Provide the [X, Y] coordinate of the cell's center where the given text is located.  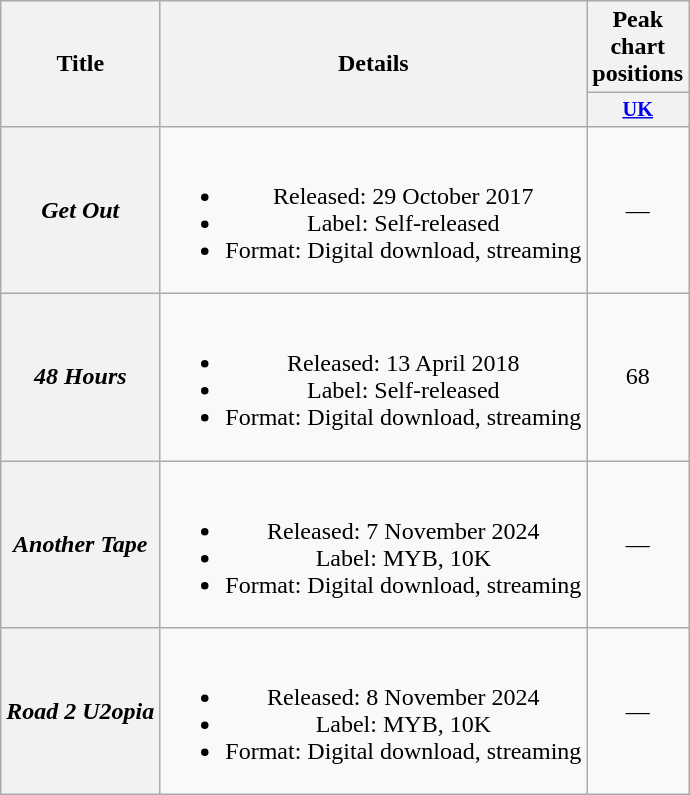
Released: 29 October 2017Label: Self-releasedFormat: Digital download, streaming [374, 210]
Title [80, 64]
Details [374, 64]
48 Hours [80, 378]
Released: 13 April 2018Label: Self-releasedFormat: Digital download, streaming [374, 378]
Released: 7 November 2024Label: MYB, 10KFormat: Digital download, streaming [374, 544]
Road 2 U2opia [80, 712]
Another Tape [80, 544]
Released: 8 November 2024Label: MYB, 10KFormat: Digital download, streaming [374, 712]
Peak chart positions [638, 47]
UK [638, 110]
Get Out [80, 210]
68 [638, 378]
